Identify which cell holds the provided text, then report its [X, Y] central coordinate. 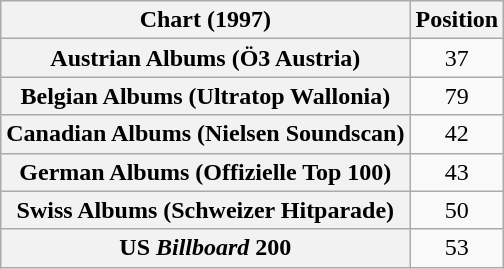
Position [457, 20]
37 [457, 58]
Chart (1997) [206, 20]
42 [457, 134]
Austrian Albums (Ö3 Austria) [206, 58]
Swiss Albums (Schweizer Hitparade) [206, 210]
50 [457, 210]
German Albums (Offizielle Top 100) [206, 172]
US Billboard 200 [206, 248]
43 [457, 172]
Belgian Albums (Ultratop Wallonia) [206, 96]
Canadian Albums (Nielsen Soundscan) [206, 134]
79 [457, 96]
53 [457, 248]
